Return (x, y) of the center of cell containing provided text 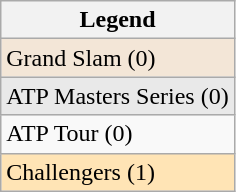
ATP Masters Series (0) (118, 96)
Challengers (1) (118, 172)
ATP Tour (0) (118, 134)
Grand Slam (0) (118, 58)
Legend (118, 20)
